Output the (x, y) coordinate of the center of the cell containing the given text.  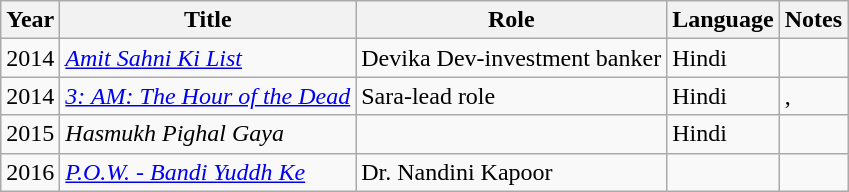
2016 (30, 172)
Notes (813, 20)
Sara-lead role (512, 96)
Amit Sahni Ki List (208, 58)
2015 (30, 134)
Hasmukh Pighal Gaya (208, 134)
Year (30, 20)
3: AM: The Hour of the Dead (208, 96)
P.O.W. - Bandi Yuddh Ke (208, 172)
Language (723, 20)
, (813, 96)
Title (208, 20)
Role (512, 20)
Devika Dev-investment banker (512, 58)
Dr. Nandini Kapoor (512, 172)
